For the text-containing cell, return its midpoint in (X, Y) coordinate format. 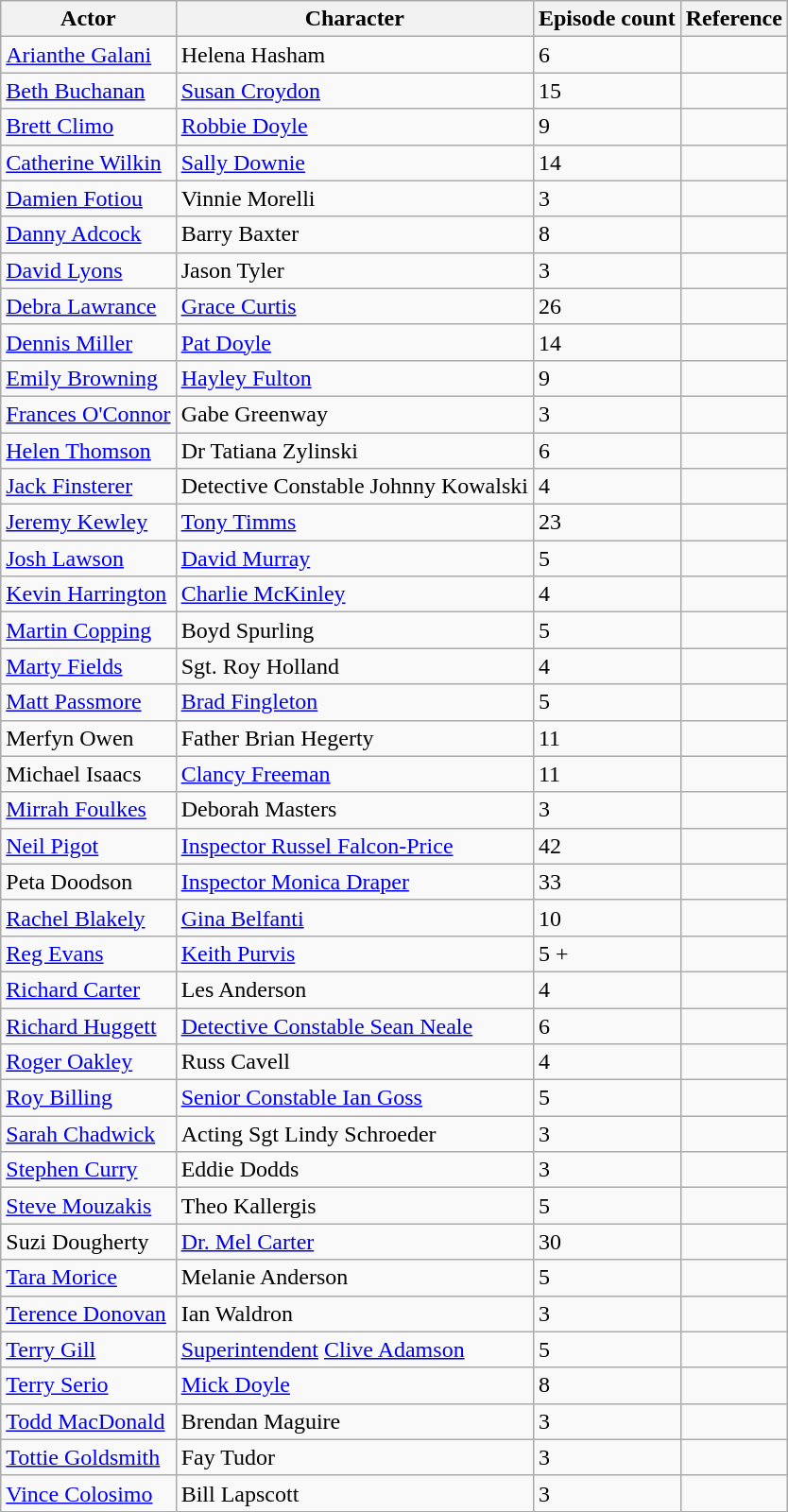
26 (607, 306)
Helena Hasham (354, 55)
Brendan Maguire (354, 1421)
Les Anderson (354, 989)
Eddie Dodds (354, 1170)
Hayley Fulton (354, 378)
Russ Cavell (354, 1062)
Damien Fotiou (89, 198)
Acting Sgt Lindy Schroeder (354, 1134)
Debra Lawrance (89, 306)
Dennis Miller (89, 342)
Keith Purvis (354, 954)
Episode count (607, 19)
Stephen Curry (89, 1170)
Helen Thomson (89, 451)
Martin Copping (89, 630)
Terry Gill (89, 1349)
Barry Baxter (354, 234)
Ian Waldron (354, 1314)
Vince Colosimo (89, 1493)
Roger Oakley (89, 1062)
Rachel Blakely (89, 918)
Richard Huggett (89, 1025)
Sarah Chadwick (89, 1134)
Sgt. Roy Holland (354, 666)
Suzi Dougherty (89, 1242)
Arianthe Galani (89, 55)
Neil Pigot (89, 846)
Jack Finsterer (89, 487)
Matt Passmore (89, 702)
Terence Donovan (89, 1314)
Danny Adcock (89, 234)
Boyd Spurling (354, 630)
5 + (607, 954)
Tara Morice (89, 1278)
Grace Curtis (354, 306)
David Murray (354, 558)
Jason Tyler (354, 270)
Josh Lawson (89, 558)
30 (607, 1242)
Michael Isaacs (89, 774)
Senior Constable Ian Goss (354, 1098)
Clancy Freeman (354, 774)
Reference (733, 19)
Catherine Wilkin (89, 163)
Character (354, 19)
Mick Doyle (354, 1385)
Charlie McKinley (354, 594)
Vinnie Morelli (354, 198)
Frances O'Connor (89, 414)
Superintendent Clive Adamson (354, 1349)
15 (607, 91)
Todd MacDonald (89, 1421)
David Lyons (89, 270)
Sally Downie (354, 163)
Melanie Anderson (354, 1278)
Bill Lapscott (354, 1493)
Inspector Russel Falcon-Price (354, 846)
Pat Doyle (354, 342)
Reg Evans (89, 954)
Jeremy Kewley (89, 523)
Fay Tudor (354, 1457)
23 (607, 523)
Beth Buchanan (89, 91)
Merfyn Owen (89, 738)
33 (607, 882)
Brad Fingleton (354, 702)
Theo Kallergis (354, 1206)
Brett Climo (89, 127)
Steve Mouzakis (89, 1206)
Mirrah Foulkes (89, 810)
42 (607, 846)
Gabe Greenway (354, 414)
Tottie Goldsmith (89, 1457)
Richard Carter (89, 989)
Father Brian Hegerty (354, 738)
Inspector Monica Draper (354, 882)
Dr. Mel Carter (354, 1242)
Gina Belfanti (354, 918)
Robbie Doyle (354, 127)
Emily Browning (89, 378)
Deborah Masters (354, 810)
Marty Fields (89, 666)
Dr Tatiana Zylinski (354, 451)
Peta Doodson (89, 882)
Terry Serio (89, 1385)
Detective Constable Sean Neale (354, 1025)
Roy Billing (89, 1098)
Detective Constable Johnny Kowalski (354, 487)
Kevin Harrington (89, 594)
Actor (89, 19)
Susan Croydon (354, 91)
Tony Timms (354, 523)
10 (607, 918)
